Search for the cell housing the specified text and yield its [x, y] center coordinate. 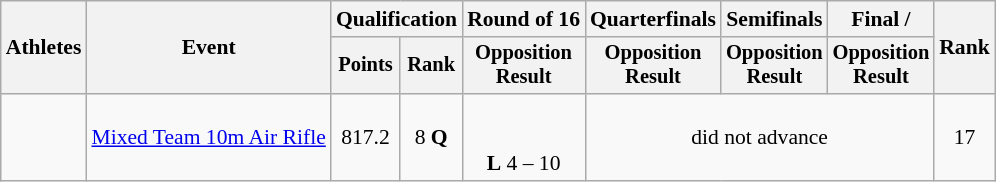
8 Q [431, 138]
Final / [882, 19]
17 [964, 138]
L 4 – 10 [524, 138]
did not advance [760, 138]
Qualification [396, 19]
Points [366, 66]
817.2 [366, 138]
Athletes [44, 48]
Event [208, 48]
Round of 16 [524, 19]
Mixed Team 10m Air Rifle [208, 138]
Semifinals [774, 19]
Quarterfinals [653, 19]
